Provide the (X, Y) coordinate of the cell's center where the given text is located.  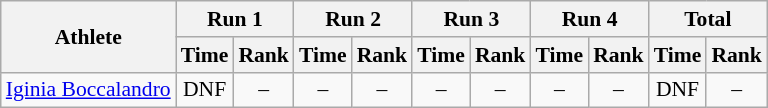
Run 4 (589, 19)
Iginia Boccalandro (88, 90)
Run 3 (471, 19)
Run 2 (353, 19)
Athlete (88, 36)
Run 1 (235, 19)
Total (708, 19)
